Output the [x, y] coordinate of the center of the cell containing the given text.  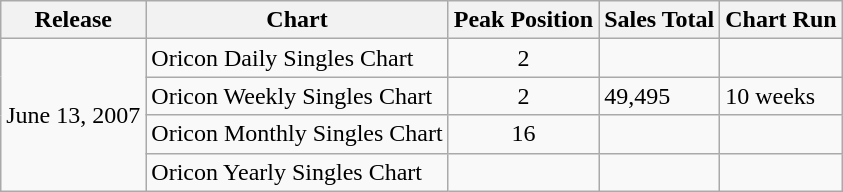
49,495 [660, 96]
Peak Position [523, 20]
Chart [297, 20]
16 [523, 134]
Oricon Daily Singles Chart [297, 58]
June 13, 2007 [74, 115]
Release [74, 20]
Oricon Weekly Singles Chart [297, 96]
Oricon Monthly Singles Chart [297, 134]
Chart Run [781, 20]
Sales Total [660, 20]
Oricon Yearly Singles Chart [297, 172]
10 weeks [781, 96]
